Search for the cell housing the specified text and yield its (X, Y) center coordinate. 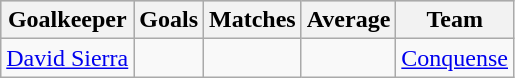
David Sierra (68, 58)
Average (348, 20)
Matches (253, 20)
Goalkeeper (68, 20)
Goals (169, 20)
Conquense (455, 58)
Team (455, 20)
